From the cell containing the given text, extract its center point as (X, Y) coordinate. 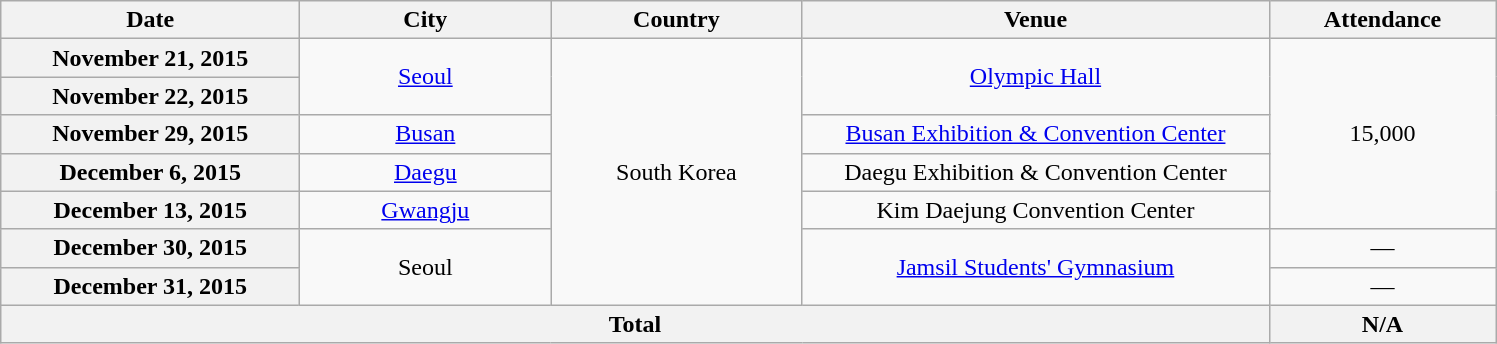
Date (150, 20)
Gwangju (426, 210)
Jamsil Students' Gymnasium (1036, 267)
Kim Daejung Convention Center (1036, 210)
Attendance (1382, 20)
November 21, 2015 (150, 58)
November 29, 2015 (150, 134)
Busan Exhibition & Convention Center (1036, 134)
City (426, 20)
Total (635, 324)
N/A (1382, 324)
15,000 (1382, 134)
Olympic Hall (1036, 77)
Daegu Exhibition & Convention Center (1036, 172)
Venue (1036, 20)
Daegu (426, 172)
December 6, 2015 (150, 172)
Busan (426, 134)
December 31, 2015 (150, 286)
Country (676, 20)
December 30, 2015 (150, 248)
November 22, 2015 (150, 96)
South Korea (676, 172)
December 13, 2015 (150, 210)
